Return the [X, Y] coordinate for the center point of the cell that contains the specified text.  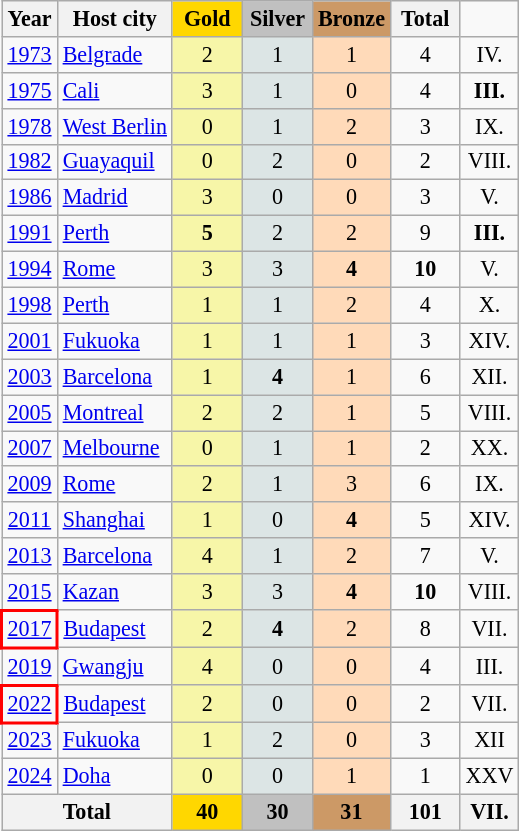
2005 [30, 412]
2019 [30, 666]
8 [425, 628]
XII [489, 740]
Bronze [352, 18]
9 [425, 233]
2009 [30, 484]
1973 [30, 54]
XXV [489, 777]
Kazan [114, 592]
XII. [489, 377]
Guayaquil [114, 162]
1986 [30, 198]
West Berlin [114, 126]
2022 [30, 704]
X. [489, 305]
Doha [114, 777]
1991 [30, 233]
2024 [30, 777]
2013 [30, 556]
7 [425, 556]
Host city [114, 18]
31 [352, 812]
40 [207, 812]
Belgrade [114, 54]
1982 [30, 162]
Gwangju [114, 666]
1975 [30, 90]
2001 [30, 341]
2007 [30, 448]
30 [277, 812]
Melbourne [114, 448]
2017 [30, 628]
Shanghai [114, 520]
XX. [489, 448]
1994 [30, 269]
2011 [30, 520]
1998 [30, 305]
2023 [30, 740]
101 [425, 812]
Madrid [114, 198]
2003 [30, 377]
Gold [207, 18]
Cali [114, 90]
Montreal [114, 412]
2015 [30, 592]
Silver [277, 18]
Year [30, 18]
1978 [30, 126]
IV. [489, 54]
